Identify which cell holds the provided text, then report its [X, Y] central coordinate. 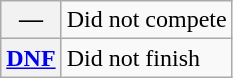
— [31, 20]
Did not finish [146, 58]
DNF [31, 58]
Did not compete [146, 20]
